Output the (X, Y) coordinate of the center of the cell containing the given text.  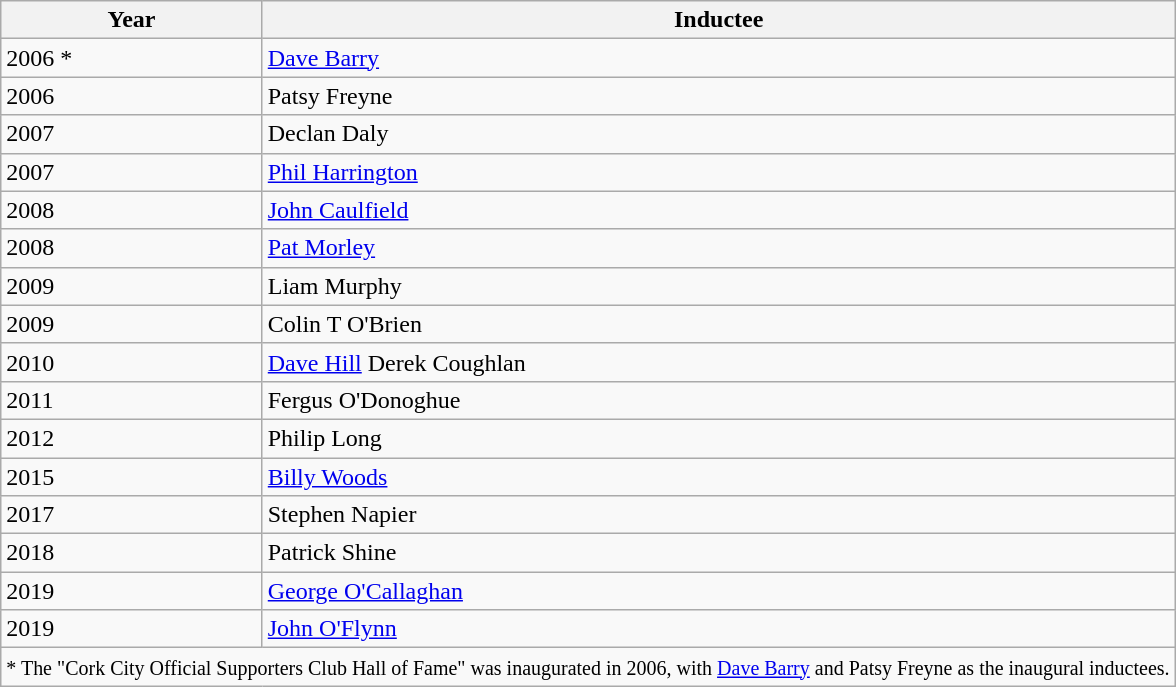
Phil Harrington (718, 172)
* The "Cork City Official Supporters Club Hall of Fame" was inaugurated in 2006, with Dave Barry and Patsy Freyne as the inaugural inductees. (588, 667)
Dave Hill Derek Coughlan (718, 362)
George O'Callaghan (718, 591)
2018 (132, 553)
Inductee (718, 20)
Pat Morley (718, 248)
Patsy Freyne (718, 96)
Billy Woods (718, 477)
2006 (132, 96)
Liam Murphy (718, 286)
Colin T O'Brien (718, 324)
John Caulfield (718, 210)
Declan Daly (718, 134)
2015 (132, 477)
2011 (132, 400)
John O'Flynn (718, 629)
Stephen Napier (718, 515)
2012 (132, 438)
2017 (132, 515)
Patrick Shine (718, 553)
Fergus O'Donoghue (718, 400)
2010 (132, 362)
Dave Barry (718, 58)
Year (132, 20)
2006 * (132, 58)
Philip Long (718, 438)
